Extract the (X, Y) coordinate from the center of the cell holding the provided text.  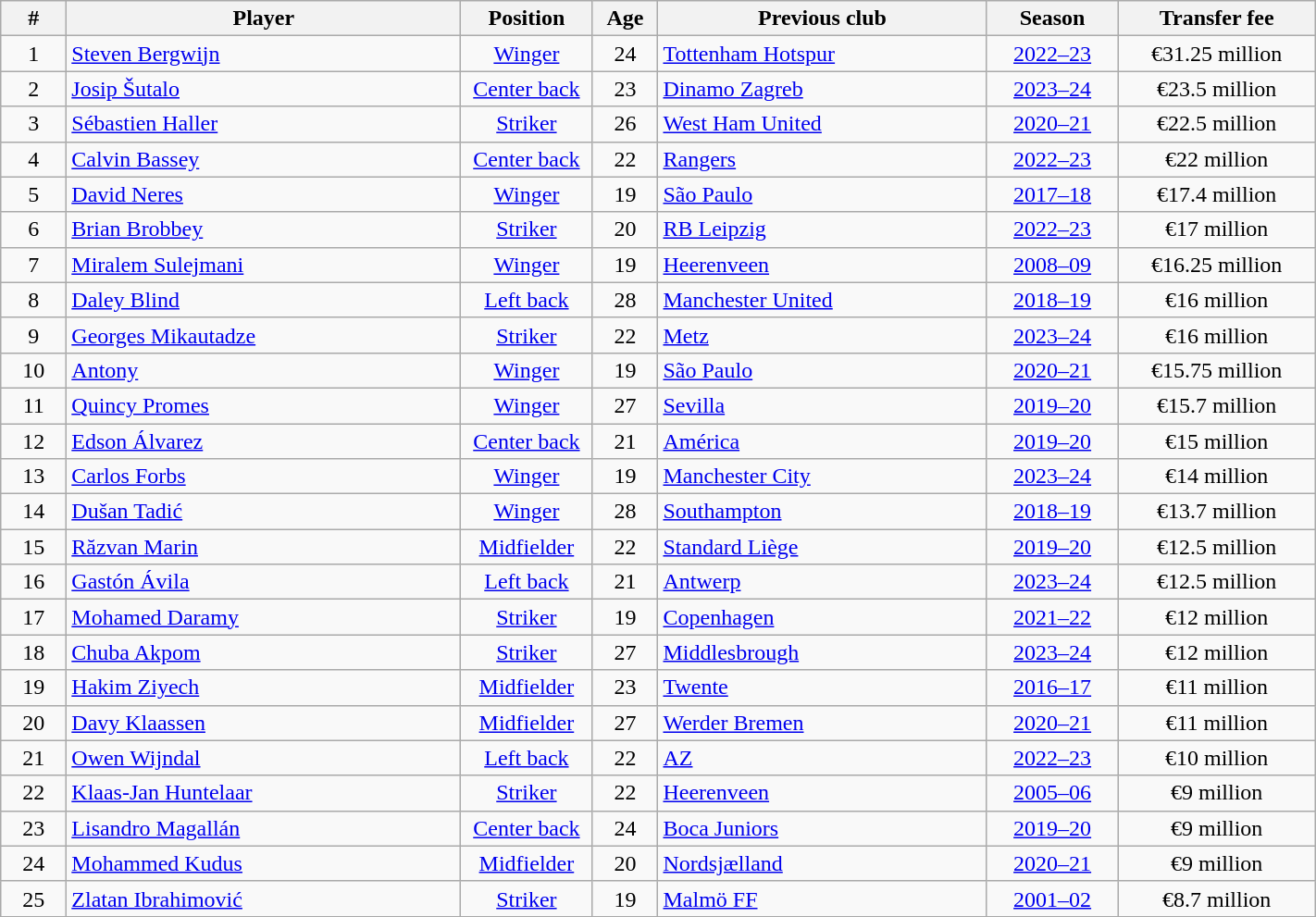
Dinamo Zagreb (822, 89)
Rangers (822, 159)
6 (33, 229)
Sevilla (822, 405)
Player (264, 19)
Malmö FF (822, 898)
€17 million (1216, 229)
17 (33, 617)
€17.4 million (1216, 194)
€13.7 million (1216, 512)
Steven Bergwijn (264, 54)
26 (626, 124)
14 (33, 512)
€16.25 million (1216, 265)
Georges Mikautadze (264, 335)
€22.5 million (1216, 124)
€22 million (1216, 159)
2001–02 (1052, 898)
Southampton (822, 512)
16 (33, 582)
1 (33, 54)
3 (33, 124)
25 (33, 898)
Miralem Sulejmani (264, 265)
€10 million (1216, 758)
11 (33, 405)
AZ (822, 758)
Edson Álvarez (264, 441)
Gastón Ávila (264, 582)
2008–09 (1052, 265)
Calvin Bassey (264, 159)
Previous club (822, 19)
Zlatan Ibrahimović (264, 898)
Mohammed Kudus (264, 863)
18 (33, 652)
2017–18 (1052, 194)
Chuba Akpom (264, 652)
Transfer fee (1216, 19)
9 (33, 335)
Position (527, 19)
2016–17 (1052, 688)
15 (33, 547)
Age (626, 19)
Season (1052, 19)
Carlos Forbs (264, 477)
€8.7 million (1216, 898)
Mohamed Daramy (264, 617)
4 (33, 159)
10 (33, 370)
América (822, 441)
€15.7 million (1216, 405)
7 (33, 265)
West Ham United (822, 124)
Werder Bremen (822, 723)
Tottenham Hotspur (822, 54)
Owen Wijndal (264, 758)
RB Leipzig (822, 229)
Antony (264, 370)
Quincy Promes (264, 405)
Middlesbrough (822, 652)
€31.25 million (1216, 54)
Davy Klaassen (264, 723)
Copenhagen (822, 617)
Daley Blind (264, 300)
Antwerp (822, 582)
2 (33, 89)
Manchester United (822, 300)
2021–22 (1052, 617)
Sébastien Haller (264, 124)
€15 million (1216, 441)
€15.75 million (1216, 370)
Manchester City (822, 477)
Josip Šutalo (264, 89)
12 (33, 441)
Lisandro Magallán (264, 828)
Standard Liège (822, 547)
Brian Brobbey (264, 229)
€14 million (1216, 477)
Nordsjælland (822, 863)
Twente (822, 688)
€23.5 million (1216, 89)
# (33, 19)
5 (33, 194)
Klaas-Jan Huntelaar (264, 793)
Hakim Ziyech (264, 688)
Dušan Tadić (264, 512)
Metz (822, 335)
8 (33, 300)
2005–06 (1052, 793)
Boca Juniors (822, 828)
David Neres (264, 194)
13 (33, 477)
Răzvan Marin (264, 547)
